For the text-containing cell, return its midpoint in (X, Y) coordinate format. 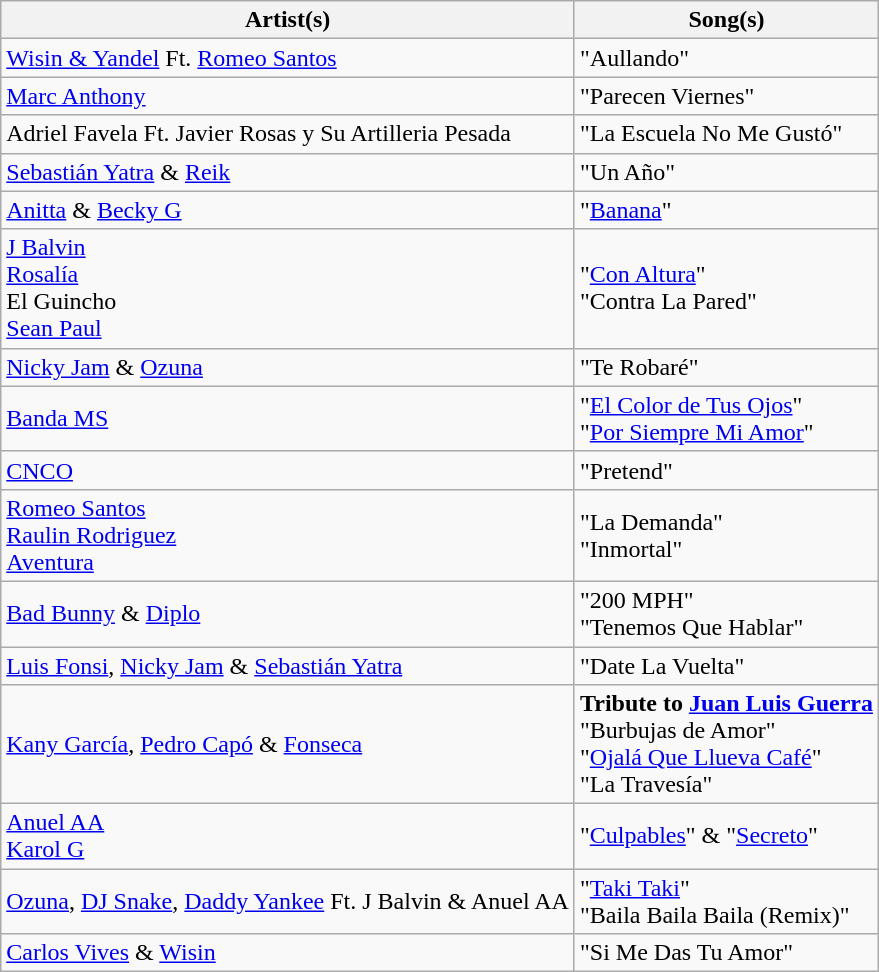
"La Escuela No Me Gustó" (726, 134)
Wisin & Yandel Ft. Romeo Santos (288, 58)
Anuel AAKarol G (288, 836)
"Taki Taki""Baila Baila Baila (Remix)" (726, 902)
"200 MPH""Tenemos Que Hablar" (726, 614)
"Si Me Das Tu Amor" (726, 953)
"Banana" (726, 210)
"Te Robaré" (726, 367)
Banda MS (288, 418)
Ozuna, DJ Snake, Daddy Yankee Ft. J Balvin & Anuel AA (288, 902)
"La Demanda""Inmortal" (726, 535)
"Con Altura""Contra La Pared" (726, 288)
CNCO (288, 470)
Luis Fonsi, Nicky Jam & Sebastián Yatra (288, 665)
Marc Anthony (288, 96)
"Culpables" & "Secreto" (726, 836)
"Aullando" (726, 58)
Anitta & Becky G (288, 210)
Artist(s) (288, 20)
Song(s) (726, 20)
Nicky Jam & Ozuna (288, 367)
Kany García, Pedro Capó & Fonseca (288, 744)
"El Color de Tus Ojos""Por Siempre Mi Amor" (726, 418)
J BalvinRosalíaEl GuinchoSean Paul (288, 288)
Sebastián Yatra & Reik (288, 172)
Adriel Favela Ft. Javier Rosas y Su Artilleria Pesada (288, 134)
"Pretend" (726, 470)
Tribute to Juan Luis Guerra"Burbujas de Amor""Ojalá Que Llueva Café""La Travesía" (726, 744)
"Parecen Viernes" (726, 96)
Bad Bunny & Diplo (288, 614)
Romeo SantosRaulin RodriguezAventura (288, 535)
Carlos Vives & Wisin (288, 953)
"Date La Vuelta" (726, 665)
"Un Año" (726, 172)
